Scan for the cell matching the given text and deliver its (x, y) coordinate at center. 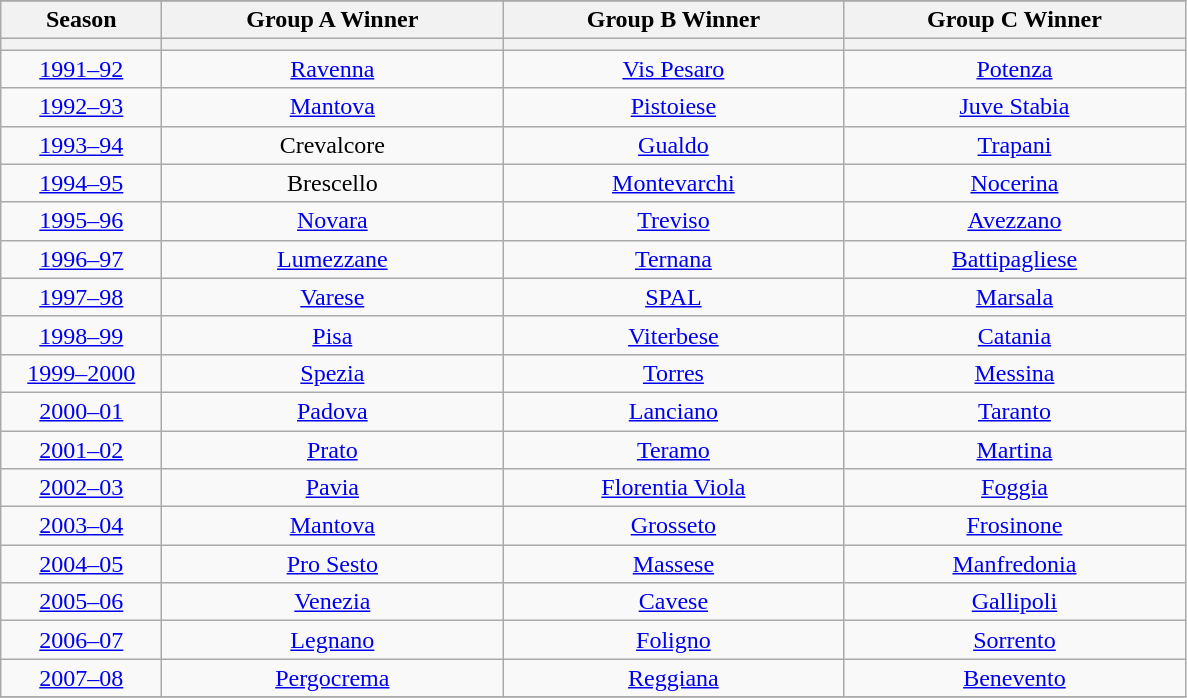
Prato (332, 449)
Cavese (674, 602)
2007–08 (82, 678)
1991–92 (82, 69)
Trapani (1014, 145)
Varese (332, 297)
Padova (332, 411)
Season (82, 20)
Pavia (332, 488)
2002–03 (82, 488)
Ravenna (332, 69)
Reggiana (674, 678)
Crevalcore (332, 145)
Battipagliese (1014, 259)
Catania (1014, 335)
Pistoiese (674, 107)
Pergocrema (332, 678)
1994–95 (82, 183)
1999–2000 (82, 373)
Teramo (674, 449)
Nocerina (1014, 183)
2006–07 (82, 640)
2001–02 (82, 449)
1997–98 (82, 297)
Spezia (332, 373)
Sorrento (1014, 640)
Florentia Viola (674, 488)
Venezia (332, 602)
Manfredonia (1014, 564)
Grosseto (674, 526)
Pro Sesto (332, 564)
Group C Winner (1014, 20)
Frosinone (1014, 526)
1995–96 (82, 221)
SPAL (674, 297)
Group A Winner (332, 20)
Ternana (674, 259)
Foligno (674, 640)
1993–94 (82, 145)
Brescello (332, 183)
Lumezzane (332, 259)
Pisa (332, 335)
Benevento (1014, 678)
Novara (332, 221)
2000–01 (82, 411)
Massese (674, 564)
Gualdo (674, 145)
Torres (674, 373)
Group B Winner (674, 20)
1998–99 (82, 335)
Montevarchi (674, 183)
Treviso (674, 221)
Taranto (1014, 411)
Legnano (332, 640)
Juve Stabia (1014, 107)
Marsala (1014, 297)
Viterbese (674, 335)
Foggia (1014, 488)
2005–06 (82, 602)
1996–97 (82, 259)
Lanciano (674, 411)
Potenza (1014, 69)
2004–05 (82, 564)
Messina (1014, 373)
Vis Pesaro (674, 69)
2003–04 (82, 526)
1992–93 (82, 107)
Martina (1014, 449)
Avezzano (1014, 221)
Gallipoli (1014, 602)
